Provide the (X, Y) coordinate of the cell's center where the given text is located.  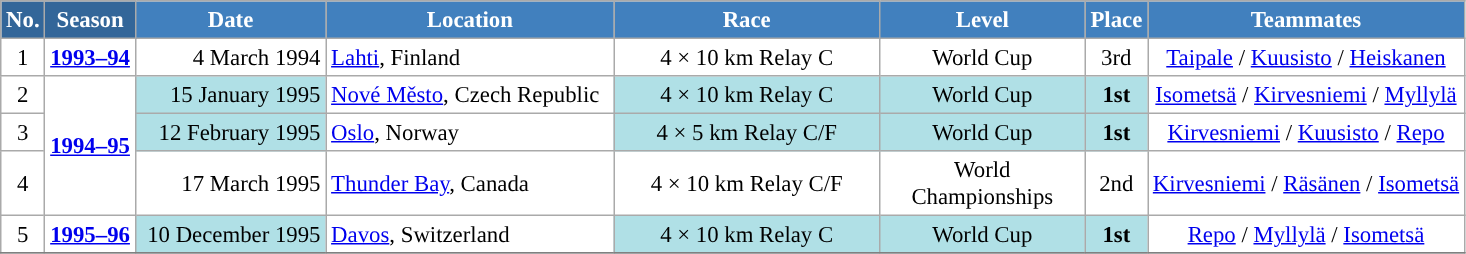
Repo / Myllylä / Isometsä (1306, 235)
Thunder Bay, Canada (470, 184)
Date (230, 20)
Teammates (1306, 20)
Nové Město, Czech Republic (470, 95)
2nd (1116, 184)
1993–94 (90, 58)
4 × 5 km Relay C/F (747, 133)
Kirvesniemi / Räsänen / Isometsä (1306, 184)
Lahti, Finland (470, 58)
15 January 1995 (230, 95)
Race (747, 20)
4 × 10 km Relay C/F (747, 184)
Davos, Switzerland (470, 235)
Level (982, 20)
17 March 1995 (230, 184)
5 (23, 235)
3 (23, 133)
Isometsä / Kirvesniemi / Myllylä (1306, 95)
Season (90, 20)
Kirvesniemi / Kuusisto / Repo (1306, 133)
4 March 1994 (230, 58)
1994–95 (90, 146)
1 (23, 58)
12 February 1995 (230, 133)
1995–96 (90, 235)
World Championships (982, 184)
Location (470, 20)
No. (23, 20)
10 December 1995 (230, 235)
2 (23, 95)
Oslo, Norway (470, 133)
3rd (1116, 58)
4 (23, 184)
Place (1116, 20)
Taipale / Kuusisto / Heiskanen (1306, 58)
